Output the (X, Y) coordinate of the center of the cell containing the given text.  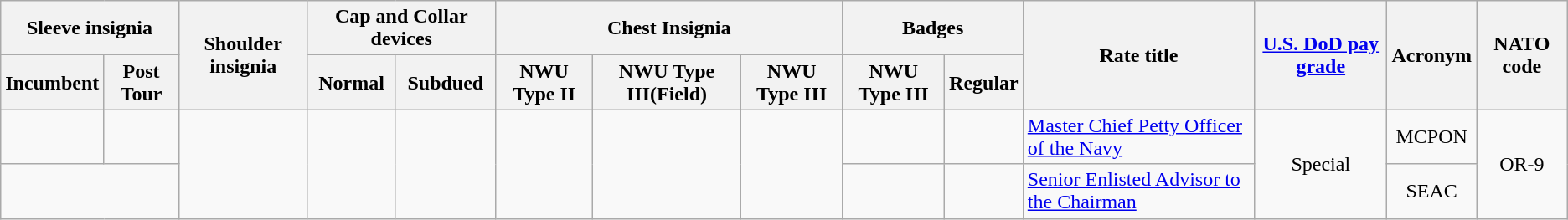
Post Tour (141, 82)
U.S. DoD pay grade (1321, 55)
NWU Type III(Field) (667, 82)
Badges (933, 28)
Cap and Collar devices (402, 28)
NWU Type II (544, 82)
MCPON (1432, 137)
Chest Insignia (669, 28)
NATO code (1523, 55)
Subdued (446, 82)
Shoulder insignia (243, 55)
Regular (984, 82)
Senior Enlisted Advisor to the Chairman (1138, 191)
Rate title (1138, 55)
Acronym (1432, 55)
Sleeve insignia (90, 28)
SEAC (1432, 191)
Incumbent (52, 82)
Special (1321, 164)
Master Chief Petty Officer of the Navy (1138, 137)
Normal (352, 82)
OR-9 (1523, 164)
